Scan for the cell matching the given text and deliver its (X, Y) coordinate at center. 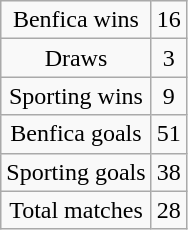
3 (168, 58)
Total matches (76, 210)
28 (168, 210)
Sporting goals (76, 172)
9 (168, 96)
51 (168, 134)
38 (168, 172)
Benfica goals (76, 134)
16 (168, 20)
Sporting wins (76, 96)
Benfica wins (76, 20)
Draws (76, 58)
